Scan for the cell matching the given text and deliver its [x, y] coordinate at center. 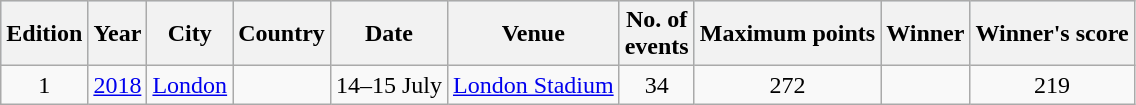
Winner [926, 34]
2018 [118, 85]
Year [118, 34]
Venue [533, 34]
219 [1052, 85]
1 [44, 85]
City [190, 34]
London [190, 85]
34 [656, 85]
272 [787, 85]
Maximum points [787, 34]
Winner's score [1052, 34]
Date [388, 34]
Edition [44, 34]
Country [282, 34]
London Stadium [533, 85]
No. of events [656, 34]
14–15 July [388, 85]
